Provide the [X, Y] coordinate of the cell's center where the given text is located.  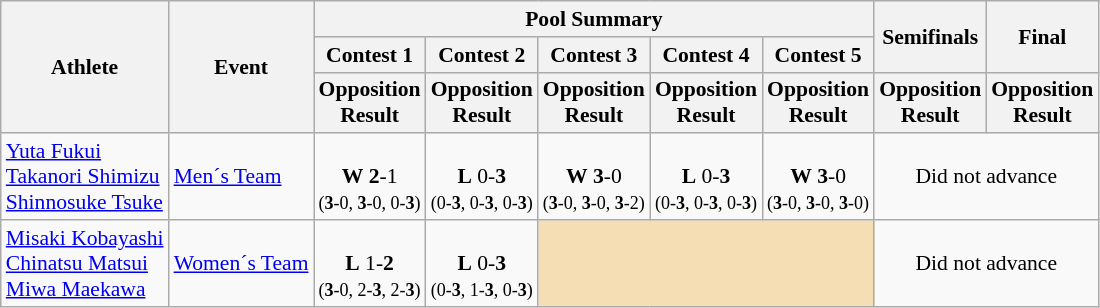
Semifinals [930, 36]
L 0-3(0-3, 1-3, 0-3) [482, 264]
L 1-2(3-0, 2-3, 2-3) [370, 264]
Men´s Team [242, 178]
Contest 2 [482, 55]
Pool Summary [594, 19]
W 3-0(3-0, 3-0, 3-2) [594, 178]
Contest 4 [706, 55]
W 3-0(3-0, 3-0, 3-0) [818, 178]
Contest 1 [370, 55]
Yuta FukuiTakanori ShimizuShinnosuke Tsuke [85, 178]
W 2-1(3-0, 3-0, 0-3) [370, 178]
Women´s Team [242, 264]
Contest 5 [818, 55]
Event [242, 67]
Athlete [85, 67]
Contest 3 [594, 55]
Misaki KobayashiChinatsu MatsuiMiwa Maekawa [85, 264]
Final [1042, 36]
